Return (x, y) of the center of cell containing provided text 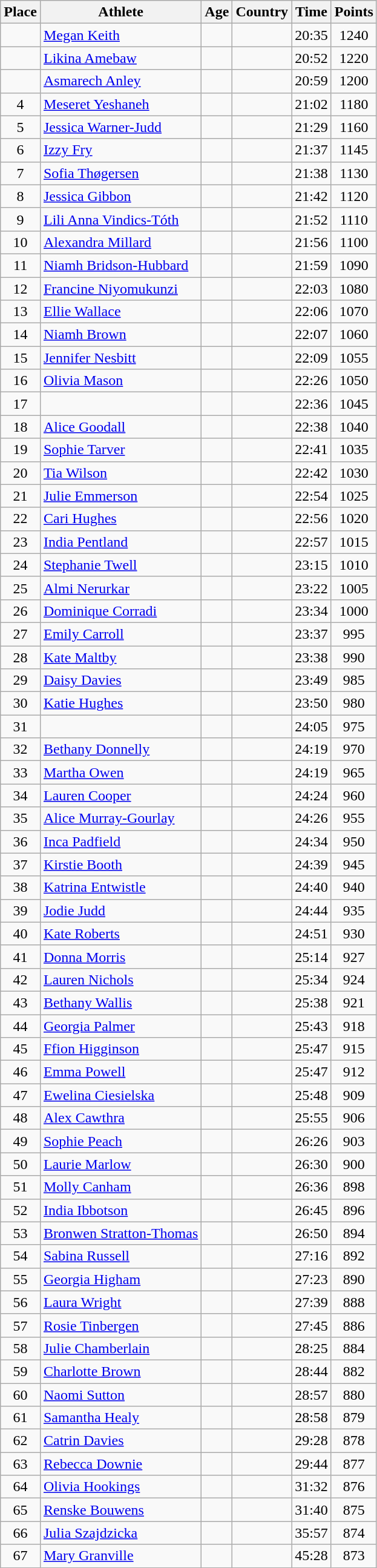
31 (21, 726)
1180 (353, 104)
Rebecca Downie (120, 1464)
Dominique Corradi (120, 611)
45:28 (312, 1556)
30 (21, 703)
Jodie Judd (120, 911)
Emily Carroll (120, 634)
17 (21, 404)
1000 (353, 611)
24:39 (312, 865)
24 (21, 565)
26 (21, 611)
27:45 (312, 1325)
930 (353, 934)
5 (21, 127)
Lauren Cooper (120, 796)
19 (21, 450)
22:07 (312, 335)
1020 (353, 519)
22:09 (312, 358)
6 (21, 150)
1160 (353, 127)
1040 (353, 427)
22:42 (312, 473)
882 (353, 1371)
909 (353, 1095)
Asmarech Anley (120, 81)
35 (21, 819)
Sabina Russell (120, 1256)
Laurie Marlow (120, 1164)
22 (21, 519)
960 (353, 796)
Daisy Davies (120, 680)
23 (21, 542)
23:50 (312, 703)
67 (21, 1556)
4 (21, 104)
40 (21, 934)
21:29 (312, 127)
Katie Hughes (120, 703)
935 (353, 911)
15 (21, 358)
34 (21, 796)
26:36 (312, 1187)
25:55 (312, 1118)
44 (21, 1026)
892 (353, 1256)
Points (353, 12)
28:25 (312, 1348)
1145 (353, 150)
903 (353, 1141)
886 (353, 1325)
Meseret Yeshaneh (120, 104)
906 (353, 1118)
Emma Powell (120, 1072)
950 (353, 842)
Likina Amebaw (120, 58)
980 (353, 703)
20 (21, 473)
Charlotte Brown (120, 1371)
48 (21, 1118)
22:38 (312, 427)
Kate Roberts (120, 934)
915 (353, 1049)
23:37 (312, 634)
890 (353, 1279)
28 (21, 657)
Julia Szajdzicka (120, 1533)
24:26 (312, 819)
1055 (353, 358)
22:26 (312, 381)
41 (21, 957)
Athlete (120, 12)
1080 (353, 289)
21:56 (312, 242)
23:38 (312, 657)
Julie Chamberlain (120, 1348)
Tia Wilson (120, 473)
61 (21, 1418)
35:57 (312, 1533)
Jessica Warner-Judd (120, 127)
955 (353, 819)
63 (21, 1464)
14 (21, 335)
26:50 (312, 1233)
24:34 (312, 842)
874 (353, 1533)
56 (21, 1302)
Sophie Tarver (120, 450)
45 (21, 1049)
26:26 (312, 1141)
24:51 (312, 934)
Lili Anna Vindics-Tóth (120, 219)
57 (21, 1325)
Ellie Wallace (120, 312)
1060 (353, 335)
26:45 (312, 1210)
India Pentland (120, 542)
29:44 (312, 1464)
Bethany Donnelly (120, 749)
Ewelina Ciesielska (120, 1095)
21:52 (312, 219)
20:52 (312, 58)
1015 (353, 542)
Place (21, 12)
22:36 (312, 404)
54 (21, 1256)
27:16 (312, 1256)
1035 (353, 450)
Stephanie Twell (120, 565)
23:15 (312, 565)
Naomi Sutton (120, 1394)
894 (353, 1233)
1100 (353, 242)
62 (21, 1441)
31:32 (312, 1487)
Olivia Mason (120, 381)
32 (21, 749)
65 (21, 1510)
1120 (353, 196)
918 (353, 1026)
21:42 (312, 196)
Jennifer Nesbitt (120, 358)
Kate Maltby (120, 657)
26:30 (312, 1164)
995 (353, 634)
58 (21, 1348)
India Ibbotson (120, 1210)
888 (353, 1302)
Samantha Healy (120, 1418)
27:23 (312, 1279)
Jessica Gibbon (120, 196)
1070 (353, 312)
Katrina Entwistle (120, 888)
Georgia Higham (120, 1279)
875 (353, 1510)
898 (353, 1187)
Renske Bouwens (120, 1510)
Sophie Peach (120, 1141)
Niamh Brown (120, 335)
22:56 (312, 519)
Olivia Hookings (120, 1487)
Francine Niyomukunzi (120, 289)
59 (21, 1371)
7 (21, 173)
24:44 (312, 911)
990 (353, 657)
21:59 (312, 265)
1110 (353, 219)
1240 (353, 35)
10 (21, 242)
21:37 (312, 150)
Laura Wright (120, 1302)
22:57 (312, 542)
Bronwen Stratton-Thomas (120, 1233)
Julie Emmerson (120, 496)
9 (21, 219)
Catrin Davies (120, 1441)
900 (353, 1164)
876 (353, 1487)
29:28 (312, 1441)
Almi Nerurkar (120, 588)
880 (353, 1394)
29 (21, 680)
20:59 (312, 81)
42 (21, 980)
1025 (353, 496)
Megan Keith (120, 35)
985 (353, 680)
51 (21, 1187)
Rosie Tinbergen (120, 1325)
21 (21, 496)
25:38 (312, 1003)
912 (353, 1072)
25:14 (312, 957)
921 (353, 1003)
Lauren Nichols (120, 980)
36 (21, 842)
31:40 (312, 1510)
Time (312, 12)
52 (21, 1210)
Country (262, 12)
1045 (353, 404)
50 (21, 1164)
43 (21, 1003)
28:57 (312, 1394)
Kirstie Booth (120, 865)
1200 (353, 81)
1090 (353, 265)
23:34 (312, 611)
Donna Morris (120, 957)
Cari Hughes (120, 519)
Izzy Fry (120, 150)
1010 (353, 565)
1050 (353, 381)
23:22 (312, 588)
22:41 (312, 450)
33 (21, 772)
Sofia Thøgersen (120, 173)
25:34 (312, 980)
27:39 (312, 1302)
Mary Granville (120, 1556)
940 (353, 888)
1130 (353, 173)
Alexandra Millard (120, 242)
878 (353, 1441)
Age (217, 12)
22:54 (312, 496)
24:40 (312, 888)
8 (21, 196)
21:02 (312, 104)
Ffion Higginson (120, 1049)
884 (353, 1348)
927 (353, 957)
975 (353, 726)
21:38 (312, 173)
945 (353, 865)
Georgia Palmer (120, 1026)
965 (353, 772)
877 (353, 1464)
1220 (353, 58)
47 (21, 1095)
896 (353, 1210)
924 (353, 980)
22:06 (312, 312)
24:05 (312, 726)
1030 (353, 473)
11 (21, 265)
25:43 (312, 1026)
38 (21, 888)
12 (21, 289)
1005 (353, 588)
28:44 (312, 1371)
Alice Goodall (120, 427)
20:35 (312, 35)
Inca Padfield (120, 842)
60 (21, 1394)
13 (21, 312)
16 (21, 381)
55 (21, 1279)
64 (21, 1487)
49 (21, 1141)
970 (353, 749)
Alice Murray-Gourlay (120, 819)
37 (21, 865)
27 (21, 634)
873 (353, 1556)
39 (21, 911)
879 (353, 1418)
25:48 (312, 1095)
18 (21, 427)
Alex Cawthra (120, 1118)
23:49 (312, 680)
Molly Canham (120, 1187)
25 (21, 588)
66 (21, 1533)
Bethany Wallis (120, 1003)
28:58 (312, 1418)
24:24 (312, 796)
Niamh Bridson-Hubbard (120, 265)
Martha Owen (120, 772)
46 (21, 1072)
22:03 (312, 289)
53 (21, 1233)
